From the cell containing the given text, extract its center point as (X, Y) coordinate. 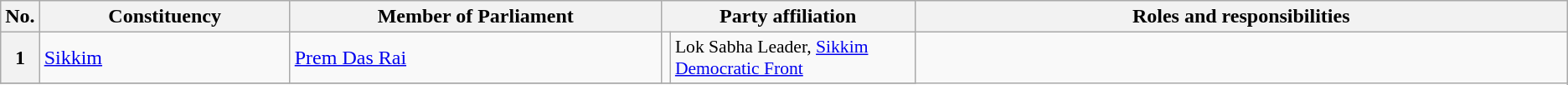
Lok Sabha Leader, Sikkim Democratic Front (792, 58)
Sikkim (164, 58)
Roles and responsibilities (1241, 17)
Constituency (164, 17)
No. (20, 17)
Party affiliation (787, 17)
Member of Parliament (476, 17)
1 (20, 58)
Prem Das Rai (476, 58)
